For the text-containing cell, return its midpoint in (X, Y) coordinate format. 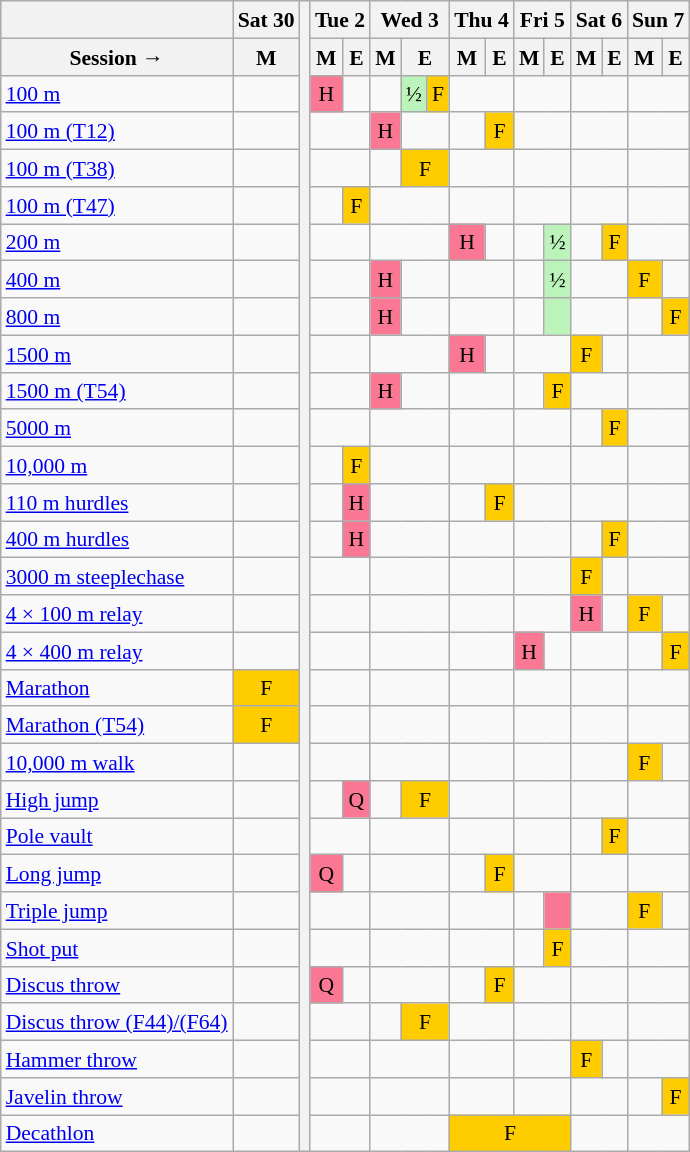
100 m (T47) (117, 204)
400 m (117, 280)
Fri 5 (542, 20)
400 m hurdles (117, 538)
Marathon (117, 688)
Sun 7 (658, 20)
Discus throw (F44)/(F64) (117, 1022)
100 m (T12) (117, 130)
Javelin throw (117, 1096)
Hammer throw (117, 1058)
4 × 100 m relay (117, 614)
200 m (117, 242)
Decathlon (117, 1132)
5000 m (117, 428)
Shot put (117, 948)
Session → (117, 56)
Wed 3 (410, 20)
Long jump (117, 874)
Discus throw (117, 984)
3000 m steeplechase (117, 576)
10,000 m (117, 464)
110 m hurdles (117, 502)
100 m (T38) (117, 168)
Sat 30 (266, 20)
Marathon (T54) (117, 724)
1500 m (117, 354)
10,000 m walk (117, 762)
High jump (117, 798)
800 m (117, 316)
1500 m (T54) (117, 390)
4 × 400 m relay (117, 650)
Tue 2 (340, 20)
Thu 4 (482, 20)
Sat 6 (599, 20)
Triple jump (117, 910)
Pole vault (117, 836)
100 m (117, 94)
